From the cell containing the given text, extract its center point as [X, Y] coordinate. 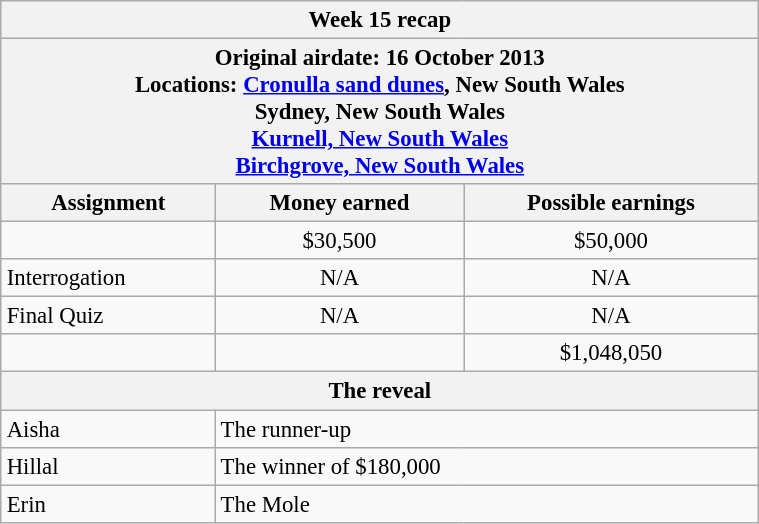
$50,000 [612, 241]
Week 15 recap [380, 20]
The reveal [380, 391]
Assignment [108, 203]
Aisha [108, 429]
Final Quiz [108, 316]
The Mole [486, 504]
$1,048,050 [612, 353]
Money earned [339, 203]
Possible earnings [612, 203]
$30,500 [339, 241]
The runner-up [486, 429]
Interrogation [108, 278]
Erin [108, 504]
The winner of $180,000 [486, 466]
Hillal [108, 466]
